Locate the cell with the specified text and output its [X, Y] center coordinate. 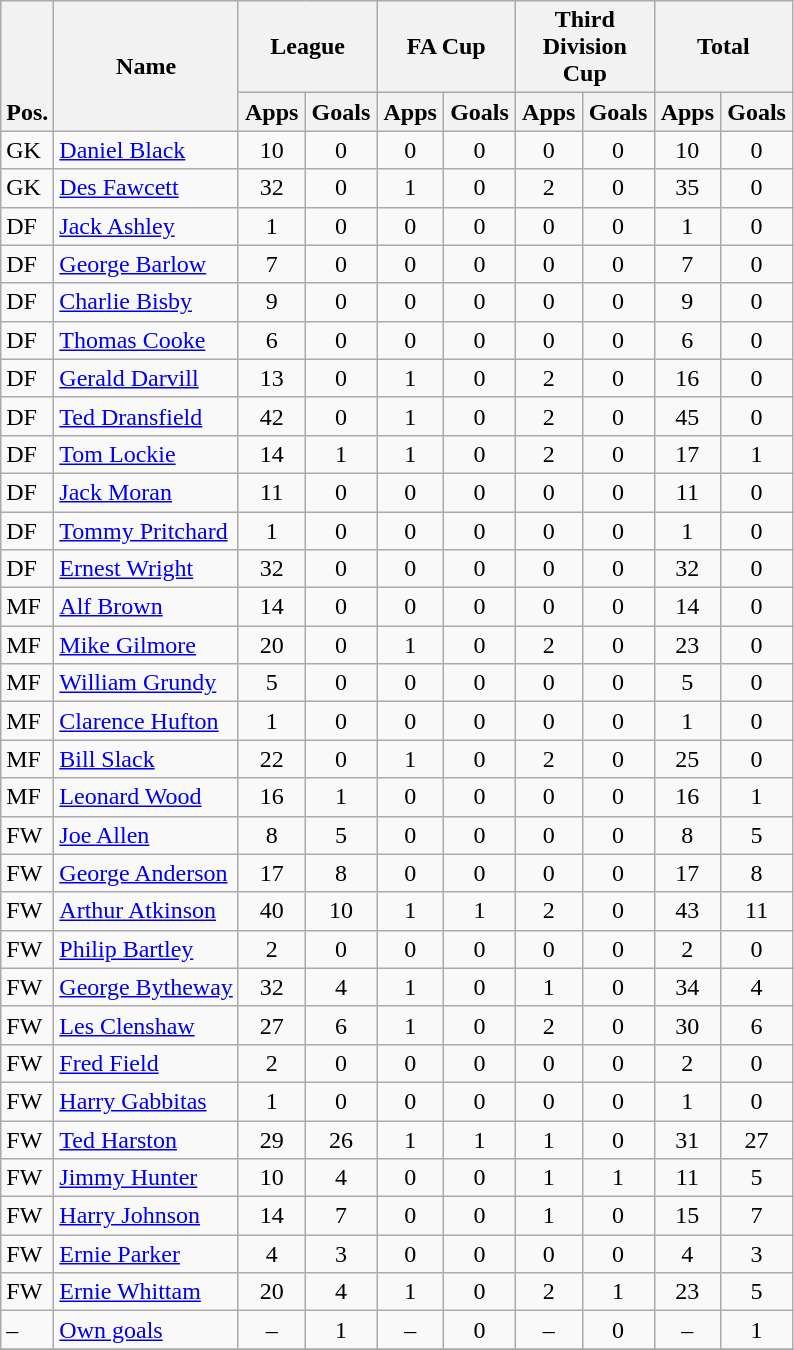
Tom Lockie [146, 454]
Clarence Hufton [146, 721]
Charlie Bisby [146, 302]
Ernie Parker [146, 1254]
40 [272, 911]
Fred Field [146, 1063]
Leonard Wood [146, 797]
George Bytheway [146, 987]
Ernest Wright [146, 569]
Thomas Cooke [146, 340]
Jack Ashley [146, 226]
Own goals [146, 1330]
26 [341, 1139]
Total [724, 47]
League [308, 47]
Ernie Whittam [146, 1292]
William Grundy [146, 683]
FA Cup [446, 47]
25 [688, 759]
13 [272, 378]
22 [272, 759]
15 [688, 1216]
Ted Dransfield [146, 416]
Des Fawcett [146, 188]
30 [688, 1025]
Alf Brown [146, 607]
31 [688, 1139]
Name [146, 66]
Harry Johnson [146, 1216]
Philip Bartley [146, 949]
Jack Moran [146, 492]
34 [688, 987]
Gerald Darvill [146, 378]
Daniel Black [146, 150]
29 [272, 1139]
George Barlow [146, 264]
Third Division Cup [586, 47]
Harry Gabbitas [146, 1101]
Tommy Pritchard [146, 531]
Les Clenshaw [146, 1025]
Arthur Atkinson [146, 911]
George Anderson [146, 873]
Bill Slack [146, 759]
Joe Allen [146, 835]
Pos. [28, 66]
Jimmy Hunter [146, 1178]
Ted Harston [146, 1139]
45 [688, 416]
35 [688, 188]
42 [272, 416]
Mike Gilmore [146, 645]
43 [688, 911]
